Pinpoint the cell where the given text exists, returning its [x, y] midpoint coordinate. 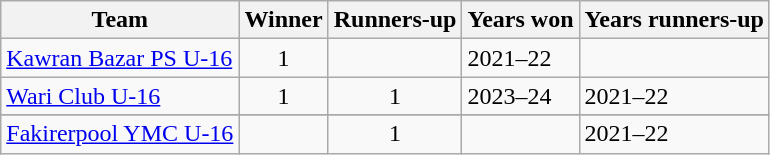
Years won [520, 20]
Team [120, 20]
Years runners-up [674, 20]
Winner [284, 20]
2023–24 [520, 96]
Kawran Bazar PS U-16 [120, 58]
Runners-up [395, 20]
Fakirerpool YMC U-16 [120, 134]
Wari Club U-16 [120, 96]
